Provide the (x, y) coordinate of the cell's center where the given text is located.  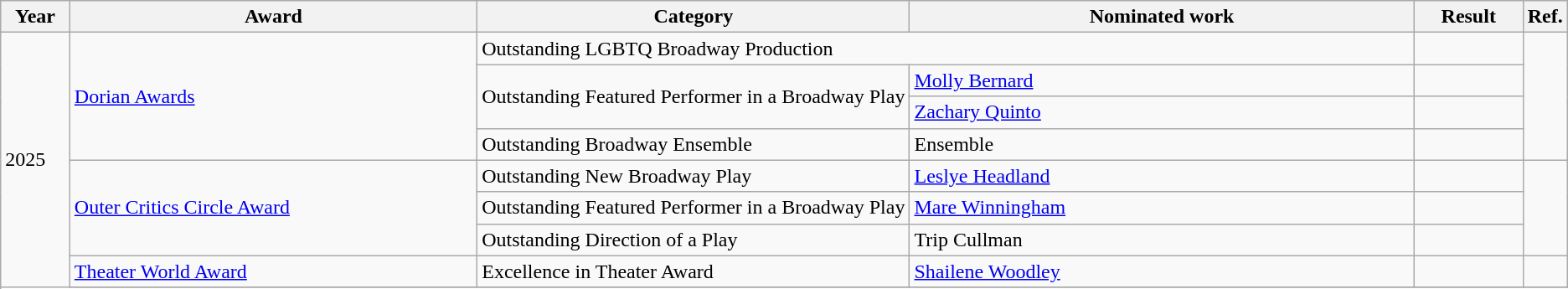
Theater World Award (273, 271)
Zachary Quinto (1162, 112)
Ref. (1545, 17)
Outstanding LGBTQ Broadway Production (946, 49)
Award (273, 17)
Outstanding Direction of a Play (694, 240)
Excellence in Theater Award (694, 271)
Molly Bernard (1162, 80)
Shailene Woodley (1162, 271)
Leslye Headland (1162, 176)
Ensemble (1162, 144)
Outstanding New Broadway Play (694, 176)
2025 (35, 160)
Mare Winningham (1162, 208)
Result (1468, 17)
Dorian Awards (273, 96)
Trip Cullman (1162, 240)
Year (35, 17)
Outstanding Broadway Ensemble (694, 144)
Nominated work (1162, 17)
Outer Critics Circle Award (273, 208)
Category (694, 17)
